Extract the [x, y] coordinate from the center of the cell holding the provided text.  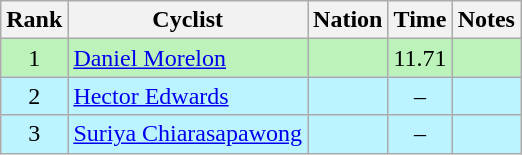
Nation [348, 20]
Time [420, 20]
3 [34, 134]
Rank [34, 20]
1 [34, 58]
Hector Edwards [188, 96]
Daniel Morelon [188, 58]
Suriya Chiarasapawong [188, 134]
Cyclist [188, 20]
Notes [486, 20]
2 [34, 96]
11.71 [420, 58]
